Detect which cell encompasses the target text, then output its (x, y) center coordinate. 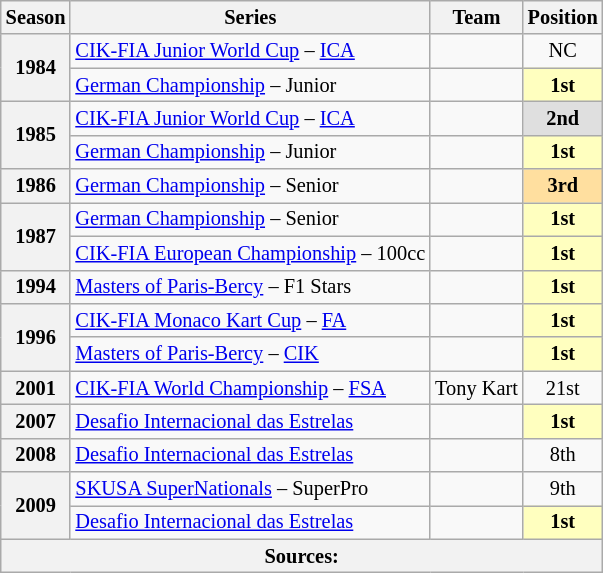
9th (563, 489)
Masters of Paris-Bercy – F1 Stars (250, 287)
1987 (36, 236)
Team (476, 17)
1994 (36, 287)
2009 (36, 506)
Series (250, 17)
8th (563, 455)
CIK-FIA European Championship – 100cc (250, 253)
Tony Kart (476, 388)
SKUSA SuperNationals – SuperPro (250, 489)
NC (563, 51)
3rd (563, 186)
CIK-FIA Monaco Kart Cup – FA (250, 320)
CIK-FIA World Championship – FSA (250, 388)
2007 (36, 421)
1985 (36, 134)
1984 (36, 68)
21st (563, 388)
2nd (563, 118)
2001 (36, 388)
Position (563, 17)
Season (36, 17)
1996 (36, 336)
1986 (36, 186)
Masters of Paris-Bercy – CIK (250, 354)
Sources: (302, 556)
2008 (36, 455)
